Pinpoint the cell where the given text exists, returning its [x, y] midpoint coordinate. 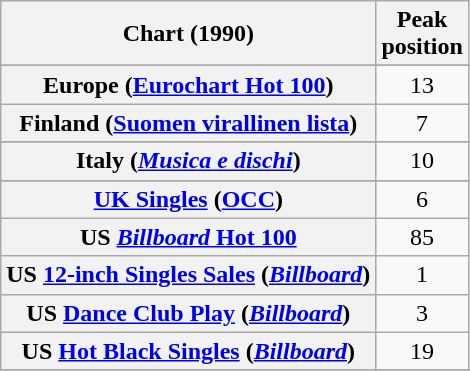
1 [422, 275]
85 [422, 237]
6 [422, 199]
US 12-inch Singles Sales (Billboard) [188, 275]
US Hot Black Singles (Billboard) [188, 351]
UK Singles (OCC) [188, 199]
US Billboard Hot 100 [188, 237]
13 [422, 85]
Finland (Suomen virallinen lista) [188, 123]
Peakposition [422, 34]
3 [422, 313]
Italy (Musica e dischi) [188, 161]
US Dance Club Play (Billboard) [188, 313]
Europe (Eurochart Hot 100) [188, 85]
10 [422, 161]
Chart (1990) [188, 34]
19 [422, 351]
7 [422, 123]
